Identify which cell holds the provided text, then report its [x, y] central coordinate. 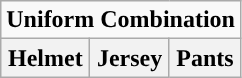
Pants [204, 58]
Uniform Combination [121, 20]
Jersey [130, 58]
Helmet [46, 58]
